Locate the cell with the specified text and output its [x, y] center coordinate. 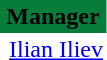
Manager [53, 16]
